Find where the given text appears and provide that cell's center as (X, Y) coordinate. 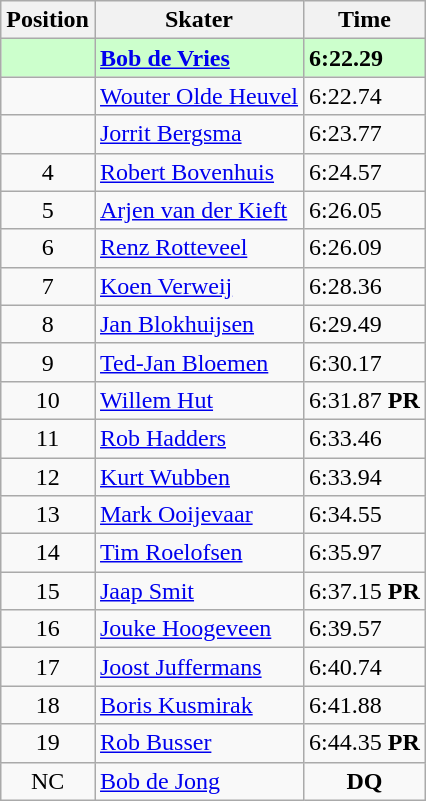
6:26.09 (365, 248)
Wouter Olde Heuvel (198, 96)
5 (48, 210)
6:40.74 (365, 667)
Robert Bovenhuis (198, 172)
17 (48, 667)
6:29.49 (365, 324)
Jaap Smit (198, 591)
Jan Blokhuijsen (198, 324)
6:24.57 (365, 172)
12 (48, 477)
6:34.55 (365, 515)
15 (48, 591)
Arjen van der Kieft (198, 210)
Boris Kusmirak (198, 705)
11 (48, 438)
9 (48, 362)
6:39.57 (365, 629)
18 (48, 705)
Koen Verweij (198, 286)
6:28.36 (365, 286)
14 (48, 553)
Rob Busser (198, 743)
DQ (365, 781)
19 (48, 743)
NC (48, 781)
Bob de Vries (198, 58)
Mark Ooijevaar (198, 515)
Time (365, 20)
Renz Rotteveel (198, 248)
6:41.88 (365, 705)
13 (48, 515)
Willem Hut (198, 400)
Kurt Wubben (198, 477)
6:30.17 (365, 362)
6:37.15 PR (365, 591)
Jorrit Bergsma (198, 134)
6:26.05 (365, 210)
6:23.77 (365, 134)
Bob de Jong (198, 781)
Rob Hadders (198, 438)
Position (48, 20)
Ted-Jan Bloemen (198, 362)
8 (48, 324)
10 (48, 400)
7 (48, 286)
4 (48, 172)
6:33.46 (365, 438)
16 (48, 629)
Tim Roelofsen (198, 553)
Joost Juffermans (198, 667)
6:33.94 (365, 477)
Skater (198, 20)
Jouke Hoogeveen (198, 629)
6:31.87 PR (365, 400)
6 (48, 248)
6:22.74 (365, 96)
6:35.97 (365, 553)
6:22.29 (365, 58)
6:44.35 PR (365, 743)
